Output the [X, Y] coordinate of the center of the cell containing the given text.  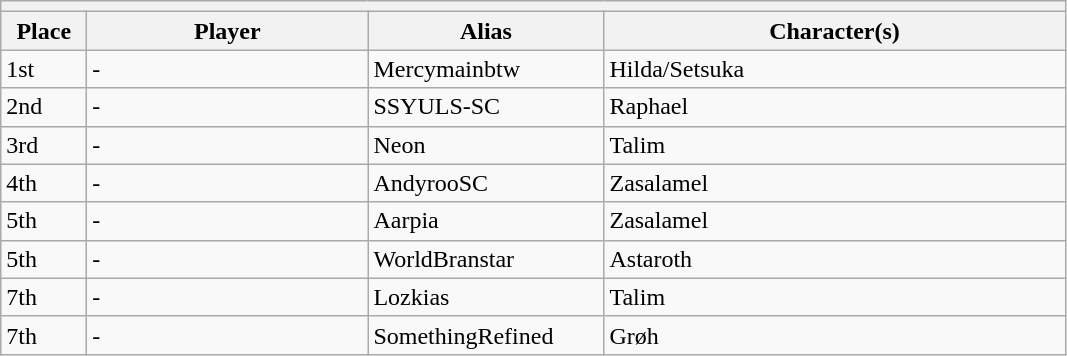
4th [44, 183]
Aarpia [486, 221]
Character(s) [834, 31]
Raphael [834, 107]
Place [44, 31]
Alias [486, 31]
Player [228, 31]
Mercymainbtw [486, 69]
WorldBranstar [486, 259]
Grøh [834, 335]
2nd [44, 107]
SomethingRefined [486, 335]
Lozkias [486, 297]
SSYULS-SC [486, 107]
3rd [44, 145]
AndyrooSC [486, 183]
Hilda/Setsuka [834, 69]
Neon [486, 145]
1st [44, 69]
Astaroth [834, 259]
